Scan for the cell matching the given text and deliver its [X, Y] coordinate at center. 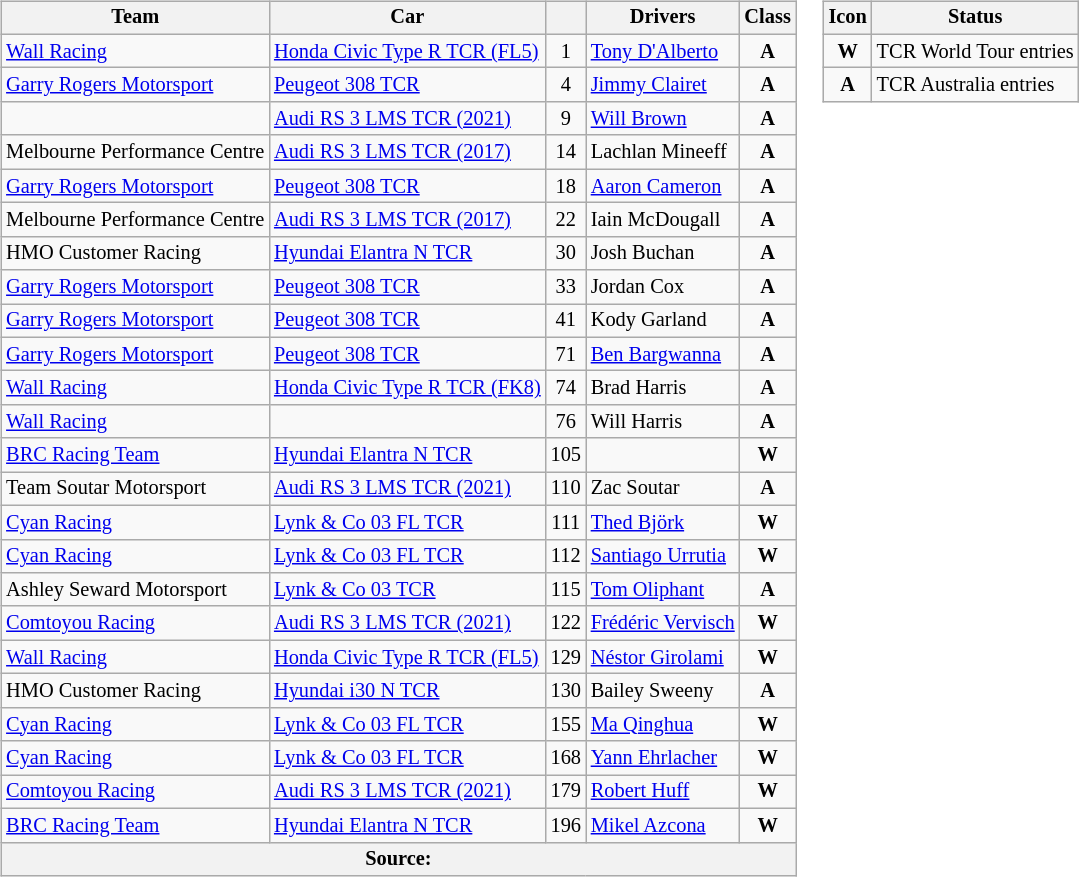
122 [566, 623]
Status [976, 18]
9 [566, 119]
Josh Buchan [663, 253]
Mikel Azcona [663, 825]
196 [566, 825]
18 [566, 186]
Source: [398, 859]
30 [566, 253]
Tony D'Alberto [663, 51]
Brad Harris [663, 388]
Zac Soutar [663, 489]
Robert Huff [663, 792]
Santiago Urrutia [663, 556]
Ben Bargwanna [663, 354]
Aaron Cameron [663, 186]
Yann Ehrlacher [663, 758]
4 [566, 85]
Ashley Seward Motorsport [135, 590]
155 [566, 724]
Jimmy Clairet [663, 85]
71 [566, 354]
74 [566, 388]
Tom Oliphant [663, 590]
Kody Garland [663, 321]
1 [566, 51]
129 [566, 657]
14 [566, 152]
Team Soutar Motorsport [135, 489]
112 [566, 556]
130 [566, 691]
105 [566, 455]
76 [566, 422]
TCR World Tour entries [976, 51]
TCR Australia entries [976, 85]
Ma Qinghua [663, 724]
168 [566, 758]
Lynk & Co 03 TCR [408, 590]
110 [566, 489]
Honda Civic Type R TCR (FK8) [408, 388]
Icon [848, 18]
Drivers [663, 18]
115 [566, 590]
Car [408, 18]
Will Brown [663, 119]
Team [135, 18]
Néstor Girolami [663, 657]
179 [566, 792]
Thed Björk [663, 522]
Hyundai i30 N TCR [408, 691]
Bailey Sweeny [663, 691]
41 [566, 321]
Iain McDougall [663, 220]
Frédéric Vervisch [663, 623]
22 [566, 220]
Lachlan Mineeff [663, 152]
Class [768, 18]
111 [566, 522]
33 [566, 287]
Will Harris [663, 422]
Jordan Cox [663, 287]
